Scan for the cell matching the given text and deliver its (X, Y) coordinate at center. 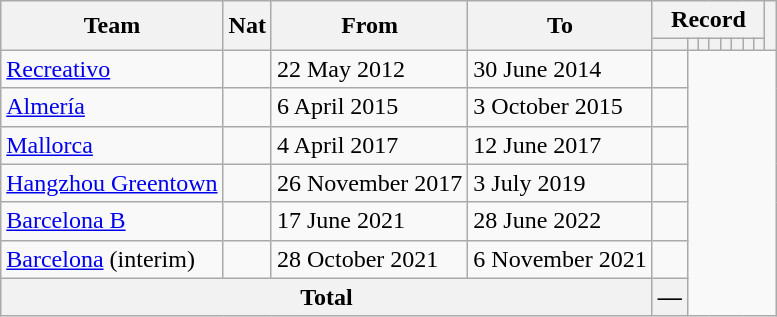
17 June 2021 (369, 221)
— (670, 297)
28 June 2022 (560, 221)
6 April 2015 (369, 107)
Mallorca (112, 145)
Recreativo (112, 69)
6 November 2021 (560, 259)
To (560, 26)
22 May 2012 (369, 69)
Almería (112, 107)
26 November 2017 (369, 183)
3 July 2019 (560, 183)
3 October 2015 (560, 107)
Total (326, 297)
Nat (247, 26)
Barcelona B (112, 221)
30 June 2014 (560, 69)
4 April 2017 (369, 145)
12 June 2017 (560, 145)
Barcelona (interim) (112, 259)
Hangzhou Greentown (112, 183)
28 October 2021 (369, 259)
Team (112, 26)
Record (708, 20)
From (369, 26)
